Scan for the cell matching the given text and deliver its (X, Y) coordinate at center. 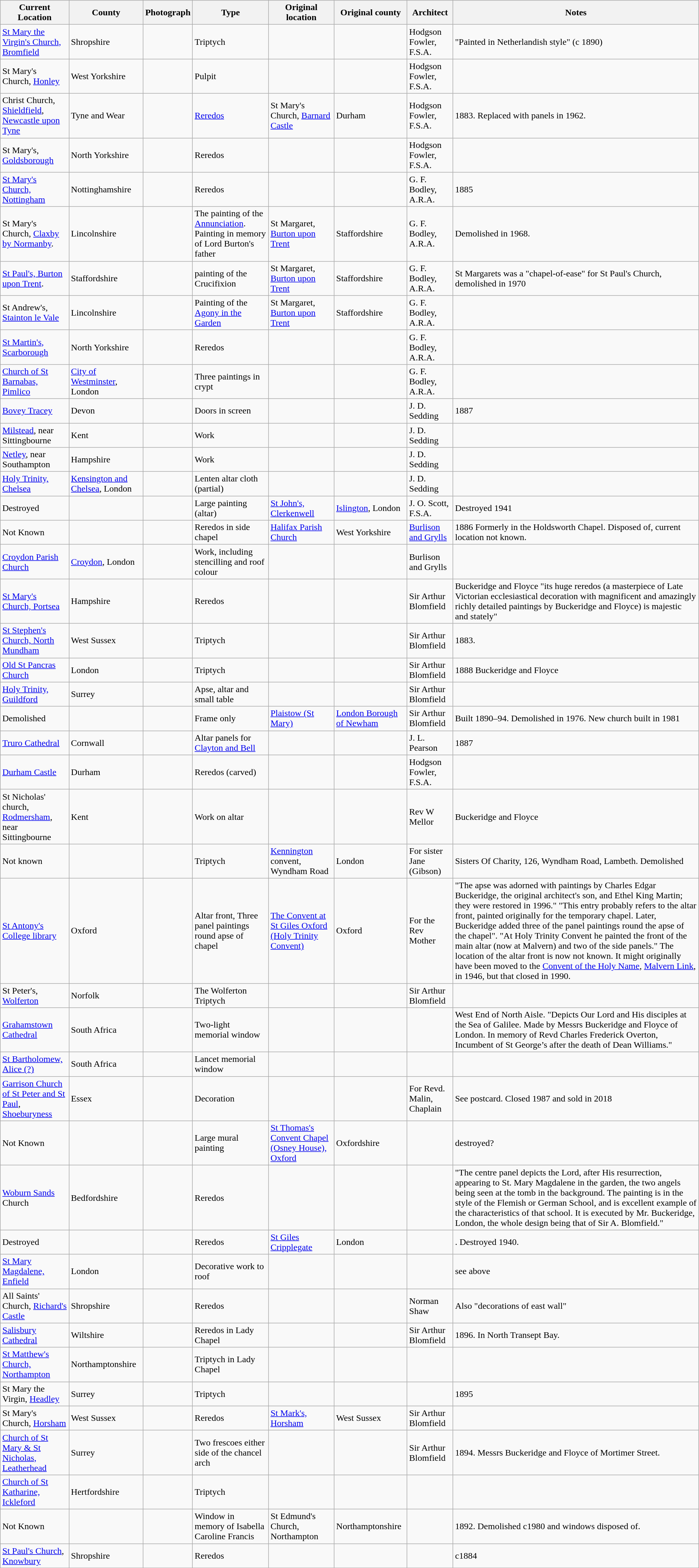
destroyed? (576, 1143)
Rev W Mellor (430, 816)
Old St Pancras Church (35, 670)
Demolished in 1968. (576, 234)
Two frescoes either side of the chancel arch (231, 1452)
St Mary's Church, Honley (35, 76)
Christ Church, Shieldfield, Newcastle upon Tyne (35, 116)
Wiltshire (106, 1335)
St Paul's Church, Knowbury (35, 1555)
Frame only (231, 719)
All Saints' Church, Richard's Castle (35, 1306)
St John's, Clerkenwell (301, 508)
St Antony's College library (35, 931)
Buckeridge and Floyce (576, 816)
Also "decorations of east wall" (576, 1306)
Norman Shaw (430, 1306)
For Revd. Malin, Chaplain (430, 1099)
The Convent at St Giles Oxford (Holy Trinity Convent) (301, 931)
Altar panels for Clayton and Bell (231, 743)
see above (576, 1271)
Original county (371, 13)
Kennington convent, Wyndham Road (301, 861)
Built 1890–94. Demolished in 1976. New church built in 1981 (576, 719)
See postcard. Closed 1987 and sold in 2018 (576, 1099)
Grahamstown Cathedral (35, 1030)
St Peter's, Wolferton (35, 995)
Large painting (altar) (231, 508)
Truro Cathedral (35, 743)
c1884 (576, 1555)
Apse, altar and small table (231, 694)
St Thomas's Convent Chapel (Osney House), Oxford (301, 1143)
Photograph (168, 13)
Altar front, Three panel paintings round apse of chapel (231, 931)
1885 (576, 189)
Bovey Tracey (35, 411)
Oxfordshire (371, 1143)
Pulpit (231, 76)
Norfolk (106, 995)
St Mary's Church, Portsea (35, 601)
Hertfordshire (106, 1492)
Church of St Barnabas, Pimlico (35, 381)
St Stephen's Church, North Mundham (35, 641)
The painting of the Annunciation. Painting in memory of Lord Burton's father (231, 234)
J. L. Pearson (430, 743)
Essex (106, 1099)
St Matthew's Church, Northampton (35, 1364)
Church of St Mary & St Nicholas, Leatherhead (35, 1452)
Original location (301, 13)
Demolished (35, 719)
Holy Trinity, Guildford (35, 694)
St Paul's, Burton upon Trent. (35, 278)
Lancet memorial window (231, 1065)
Architect (430, 13)
St Mary the Virgin, Headley (35, 1394)
Large mural painting (231, 1143)
1883. Replaced with panels in 1962. (576, 116)
City of Westminster, London (106, 381)
St Mary Magdalene, Enfield (35, 1271)
Reredos in side chapel (231, 533)
Milstead, near Sittingbourne (35, 435)
. Destroyed 1940. (576, 1242)
St Margarets was a "chapel-of-ease" for St Paul's Church, demolished in 1970 (576, 278)
St Giles Cripplegate (301, 1242)
St Mark's, Horsham (301, 1418)
London Borough of Newham (371, 719)
Church of St Katharine, Ickleford (35, 1492)
Garrison Church of St Peter and St Paul, Shoeburyness (35, 1099)
St Edmund's Church, Northampton (301, 1526)
Tyne and Wear (106, 116)
St Bartholomew, Alice (?) (35, 1065)
Reredos (carved) (231, 772)
Netley, near Southampton (35, 459)
For the Rev Mother (430, 931)
St Andrew's, Stainton le Vale (35, 313)
Cornwall (106, 743)
St Mary's Church, Horsham (35, 1418)
Decoration (231, 1099)
St Mary's, Goldsborough (35, 155)
The Wolferton Triptych (231, 995)
County (106, 13)
Islington, London (371, 508)
Devon (106, 411)
For sister Jane (Gibson) (430, 861)
Work, including stencilling and roof colour (231, 562)
St Mary's Church, Barnard Castle (301, 116)
Three paintings in crypt (231, 381)
Plaistow (St Mary) (301, 719)
J. O. Scott, F.S.A. (430, 508)
Type (231, 13)
Notes (576, 13)
Triptych in Lady Chapel (231, 1364)
Halifax Parish Church (301, 533)
Bedfordshire (106, 1197)
Work on altar (231, 816)
1896. In North Transept Bay. (576, 1335)
"Painted in Netherlandish style" (c 1890) (576, 42)
Not known (35, 861)
Woburn Sands Church (35, 1197)
St Mary the Virgin's Church, Bromfield (35, 42)
Durham Castle (35, 772)
Reredos in Lady Chapel (231, 1335)
St Nicholas' church, Rodmersham, near Sittingbourne (35, 816)
Two-light memorial window (231, 1030)
Window in memory of Isabella Caroline Francis (231, 1526)
Salisbury Cathedral (35, 1335)
Croydon, London (106, 562)
Sisters Of Charity, 126, Wyndham Road, Lambeth. Demolished (576, 861)
Current Location (35, 13)
Croydon Parish Church (35, 562)
1895 (576, 1394)
1883. (576, 641)
Destroyed 1941 (576, 508)
St Martin's, Scarborough (35, 347)
Nottinghamshire (106, 189)
Lenten altar cloth (partial) (231, 484)
St Mary's Church, Claxby by Normanby. (35, 234)
St Mary's Church, Nottingham (35, 189)
painting of the Crucifixion (231, 278)
Kensington and Chelsea, London (106, 484)
Decorative work to roof (231, 1271)
Holy Trinity, Chelsea (35, 484)
1892. Demolished c1980 and windows disposed of. (576, 1526)
1886 Formerly in the Holdsworth Chapel. Disposed of, current location not known. (576, 533)
1894. Messrs Buckeridge and Floyce of Mortimer Street. (576, 1452)
1888 Buckeridge and Floyce (576, 670)
Doors in screen (231, 411)
Painting of the Agony in the Garden (231, 313)
